Provide the (x, y) coordinate of the cell's center where the given text is located.  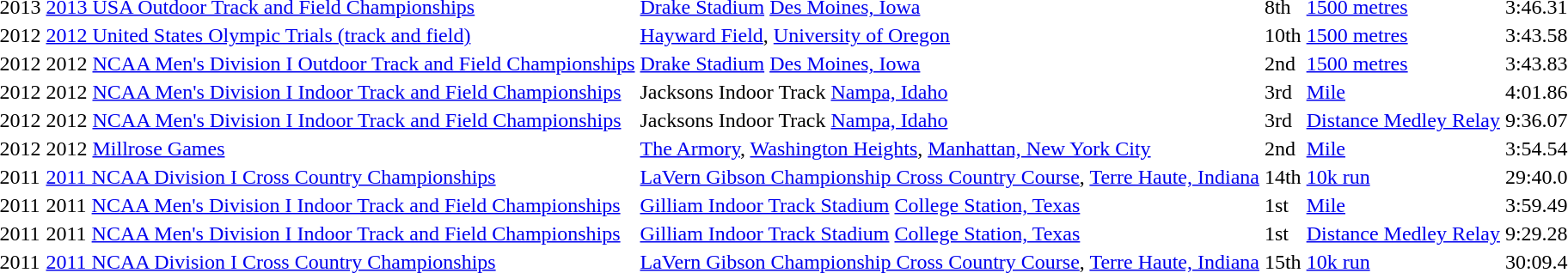
2012 NCAA Men's Division I Outdoor Track and Field Championships (340, 64)
Drake Stadium Des Moines, Iowa (949, 64)
10k run (1403, 177)
2011 NCAA Division I Cross Country Championships (340, 177)
LaVern Gibson Championship Cross Country Course, Terre Haute, Indiana (949, 177)
2012 United States Olympic Trials (track and field) (340, 35)
10th (1283, 35)
14th (1283, 177)
Hayward Field, University of Oregon (949, 35)
The Armory, Washington Heights, Manhattan, New York City (949, 149)
2012 Millrose Games (340, 149)
